Capture the cell that displays the provided text and extract its [X, Y] central coordinate. 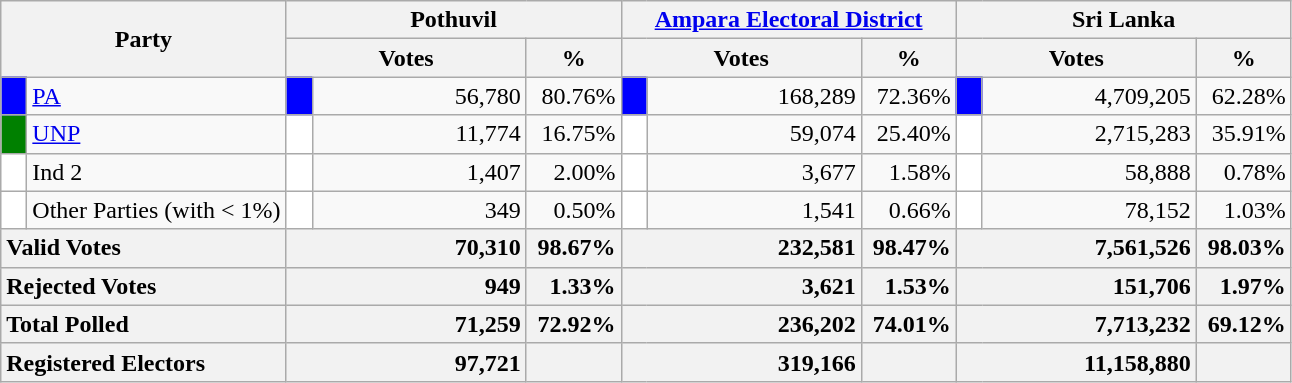
1.58% [908, 172]
71,259 [406, 324]
78,152 [1089, 210]
232,581 [741, 248]
1.03% [1244, 210]
1.33% [574, 286]
1.97% [1244, 286]
74.01% [908, 324]
2,715,283 [1089, 134]
7,561,526 [1076, 248]
70,310 [406, 248]
Ampara Electoral District [788, 20]
4,709,205 [1089, 96]
349 [419, 210]
Valid Votes [144, 248]
0.50% [574, 210]
236,202 [741, 324]
319,166 [741, 362]
2.00% [574, 172]
UNP [156, 134]
98.67% [574, 248]
72.92% [574, 324]
151,706 [1076, 286]
59,074 [754, 134]
Pothuvil [454, 20]
PA [156, 96]
11,774 [419, 134]
0.66% [908, 210]
11,158,880 [1076, 362]
Party [144, 39]
1,407 [419, 172]
35.91% [1244, 134]
949 [406, 286]
1.53% [908, 286]
72.36% [908, 96]
62.28% [1244, 96]
98.03% [1244, 248]
Ind 2 [156, 172]
168,289 [754, 96]
3,621 [741, 286]
Registered Electors [144, 362]
98.47% [908, 248]
Rejected Votes [144, 286]
3,677 [754, 172]
Other Parties (with < 1%) [156, 210]
Total Polled [144, 324]
1,541 [754, 210]
25.40% [908, 134]
56,780 [419, 96]
16.75% [574, 134]
80.76% [574, 96]
Sri Lanka [1124, 20]
7,713,232 [1076, 324]
58,888 [1089, 172]
69.12% [1244, 324]
0.78% [1244, 172]
97,721 [406, 362]
